Extract the (x, y) coordinate from the center of the cell holding the provided text.  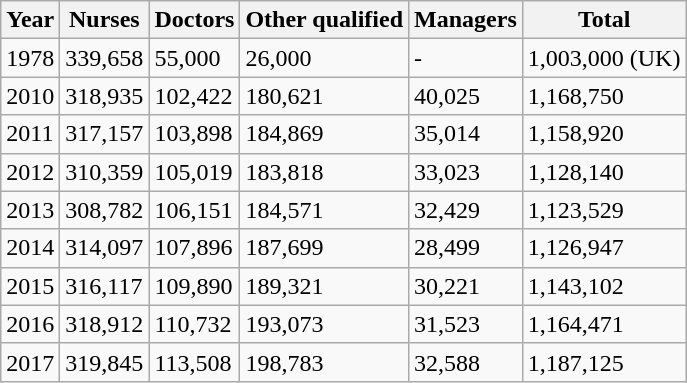
40,025 (466, 96)
- (466, 58)
319,845 (104, 362)
316,117 (104, 286)
109,890 (194, 286)
183,818 (324, 172)
1978 (30, 58)
33,023 (466, 172)
198,783 (324, 362)
55,000 (194, 58)
318,912 (104, 324)
102,422 (194, 96)
110,732 (194, 324)
1,126,947 (604, 248)
1,003,000 (UK) (604, 58)
189,321 (324, 286)
2011 (30, 134)
Doctors (194, 20)
1,128,140 (604, 172)
308,782 (104, 210)
Other qualified (324, 20)
314,097 (104, 248)
35,014 (466, 134)
2015 (30, 286)
1,143,102 (604, 286)
Nurses (104, 20)
2012 (30, 172)
31,523 (466, 324)
310,359 (104, 172)
2016 (30, 324)
Managers (466, 20)
Total (604, 20)
107,896 (194, 248)
317,157 (104, 134)
2017 (30, 362)
1,158,920 (604, 134)
28,499 (466, 248)
2014 (30, 248)
318,935 (104, 96)
2010 (30, 96)
1,123,529 (604, 210)
105,019 (194, 172)
193,073 (324, 324)
113,508 (194, 362)
Year (30, 20)
103,898 (194, 134)
1,168,750 (604, 96)
30,221 (466, 286)
1,164,471 (604, 324)
184,869 (324, 134)
180,621 (324, 96)
1,187,125 (604, 362)
187,699 (324, 248)
26,000 (324, 58)
339,658 (104, 58)
32,429 (466, 210)
184,571 (324, 210)
2013 (30, 210)
106,151 (194, 210)
32,588 (466, 362)
